Find where the given text appears and provide that cell's center as [X, Y] coordinate. 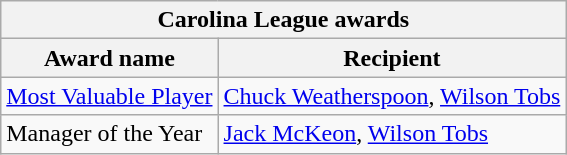
Jack McKeon, Wilson Tobs [392, 134]
Recipient [392, 58]
Chuck Weatherspoon, Wilson Tobs [392, 96]
Award name [110, 58]
Carolina League awards [284, 20]
Manager of the Year [110, 134]
Most Valuable Player [110, 96]
